Capture the cell that displays the provided text and extract its [X, Y] central coordinate. 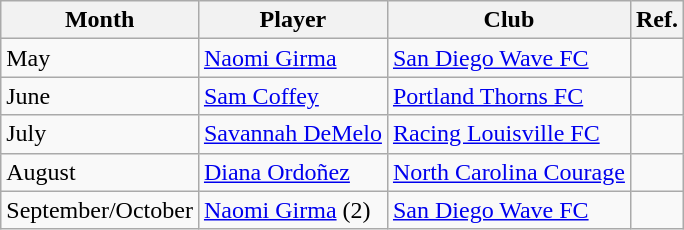
Club [508, 20]
Portland Thorns FC [508, 96]
Sam Coffey [292, 96]
Savannah DeMelo [292, 134]
North Carolina Courage [508, 172]
Naomi Girma [292, 58]
Month [100, 20]
Diana Ordoñez [292, 172]
August [100, 172]
Racing Louisville FC [508, 134]
Player [292, 20]
September/October [100, 210]
May [100, 58]
Ref. [656, 20]
Naomi Girma (2) [292, 210]
July [100, 134]
June [100, 96]
